For the text-containing cell, return its midpoint in [X, Y] coordinate format. 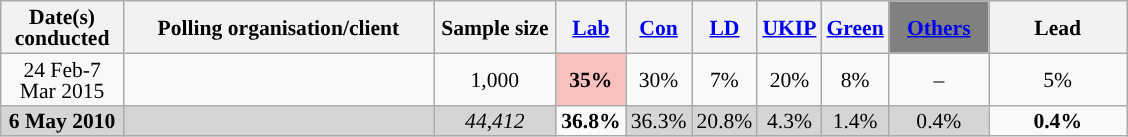
1,000 [496, 79]
36.8% [590, 120]
Sample size [496, 27]
36.3% [659, 120]
6 May 2010 [62, 120]
– [939, 79]
LD [725, 27]
Green [854, 27]
4.3% [789, 120]
20.8% [725, 120]
UKIP [789, 27]
44,412 [496, 120]
1.4% [854, 120]
30% [659, 79]
20% [789, 79]
Date(s)conducted [62, 27]
5% [1058, 79]
Polling organisation/client [278, 27]
35% [590, 79]
Lab [590, 27]
Lead [1058, 27]
Con [659, 27]
8% [854, 79]
7% [725, 79]
24 Feb-7 Mar 2015 [62, 79]
Others [939, 27]
